From the cell containing the given text, extract its center point as (x, y) coordinate. 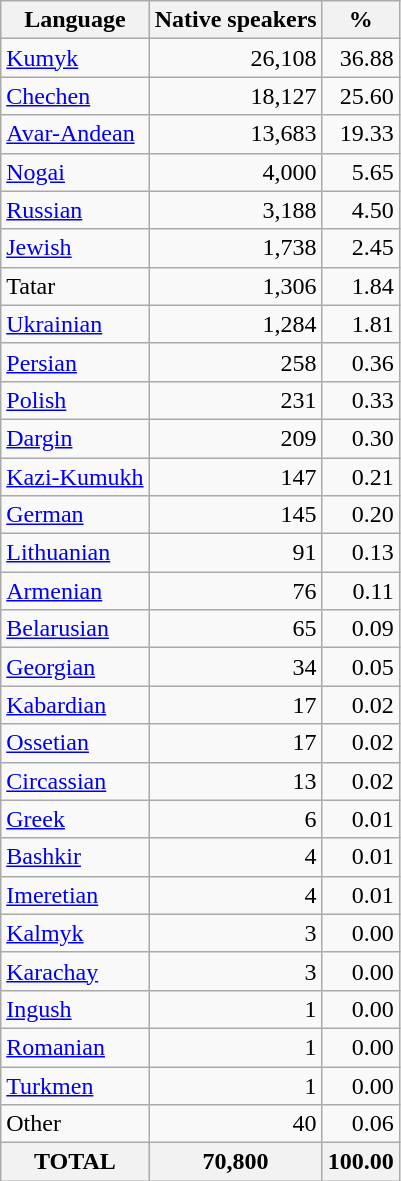
231 (236, 400)
2.45 (360, 248)
0.21 (360, 477)
5.65 (360, 172)
% (360, 20)
Jewish (75, 248)
Turkmen (75, 1085)
Russian (75, 210)
91 (236, 553)
Ukrainian (75, 324)
Kazi-Kumukh (75, 477)
1.84 (360, 286)
Ingush (75, 1009)
65 (236, 629)
4.50 (360, 210)
Kabardian (75, 705)
Karachay (75, 971)
40 (236, 1124)
Language (75, 20)
Lithuanian (75, 553)
Kumyk (75, 58)
13 (236, 781)
Chechen (75, 96)
Dargin (75, 438)
Persian (75, 362)
Avar-Andean (75, 134)
Native speakers (236, 20)
19.33 (360, 134)
0.30 (360, 438)
6 (236, 819)
18,127 (236, 96)
German (75, 515)
Kalmyk (75, 933)
Nogai (75, 172)
Georgian (75, 667)
Bashkir (75, 857)
Imeretian (75, 895)
Polish (75, 400)
70,800 (236, 1162)
Circassian (75, 781)
Greek (75, 819)
209 (236, 438)
76 (236, 591)
Belarusian (75, 629)
Other (75, 1124)
3,188 (236, 210)
0.13 (360, 553)
0.09 (360, 629)
13,683 (236, 134)
0.06 (360, 1124)
1.81 (360, 324)
0.11 (360, 591)
1,738 (236, 248)
36.88 (360, 58)
4,000 (236, 172)
Romanian (75, 1047)
1,306 (236, 286)
258 (236, 362)
25.60 (360, 96)
TOTAL (75, 1162)
Tatar (75, 286)
145 (236, 515)
0.33 (360, 400)
1,284 (236, 324)
Armenian (75, 591)
147 (236, 477)
26,108 (236, 58)
0.05 (360, 667)
0.36 (360, 362)
Ossetian (75, 743)
34 (236, 667)
0.20 (360, 515)
100.00 (360, 1162)
